Find where the given text appears and provide that cell's center as (X, Y) coordinate. 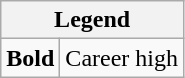
Bold (30, 58)
Legend (92, 20)
Career high (122, 58)
